Locate the cell with the specified text and output its (X, Y) center coordinate. 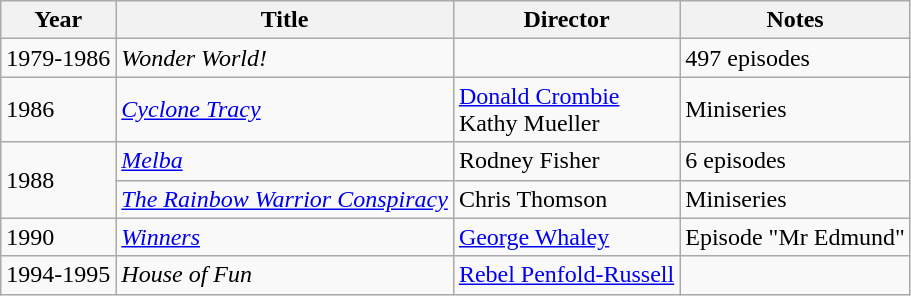
497 episodes (796, 58)
Donald CrombieKathy Mueller (566, 110)
Rodney Fisher (566, 161)
1988 (58, 180)
Director (566, 20)
Wonder World! (285, 58)
Notes (796, 20)
6 episodes (796, 161)
Chris Thomson (566, 199)
Rebel Penfold-Russell (566, 275)
Cyclone Tracy (285, 110)
The Rainbow Warrior Conspiracy (285, 199)
1990 (58, 237)
George Whaley (566, 237)
Winners (285, 237)
Episode "Mr Edmund" (796, 237)
Year (58, 20)
Melba (285, 161)
House of Fun (285, 275)
1979-1986 (58, 58)
1994-1995 (58, 275)
Title (285, 20)
1986 (58, 110)
